Return the [x, y] coordinate for the center point of the cell that contains the specified text.  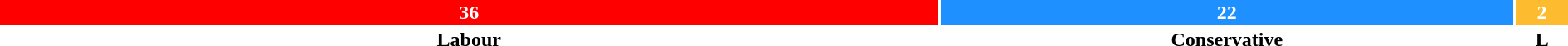
22 [1226, 12]
2 [1541, 12]
36 [469, 12]
